Return (X, Y) of the center of cell containing provided text 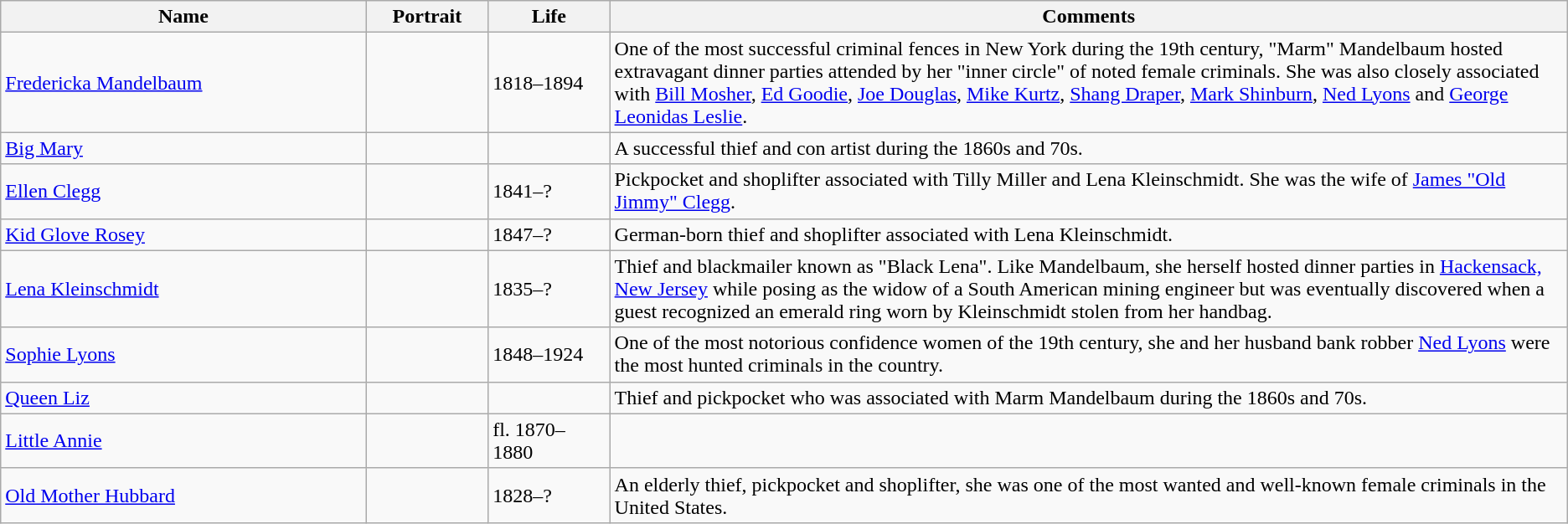
Comments (1089, 17)
fl. 1870–1880 (549, 440)
Fredericka Mandelbaum (183, 82)
Queen Liz (183, 398)
1828–? (549, 496)
Life (549, 17)
A successful thief and con artist during the 1860s and 70s. (1089, 148)
Name (183, 17)
Lena Kleinschmidt (183, 289)
Pickpocket and shoplifter associated with Tilly Miller and Lena Kleinschmidt. She was the wife of James "Old Jimmy" Clegg. (1089, 191)
1841–? (549, 191)
Big Mary (183, 148)
1847–? (549, 234)
Ellen Clegg (183, 191)
German-born thief and shoplifter associated with Lena Kleinschmidt. (1089, 234)
Kid Glove Rosey (183, 234)
Little Annie (183, 440)
Thief and pickpocket who was associated with Marm Mandelbaum during the 1860s and 70s. (1089, 398)
1818–1894 (549, 82)
Sophie Lyons (183, 355)
Portrait (427, 17)
1835–? (549, 289)
1848–1924 (549, 355)
An elderly thief, pickpocket and shoplifter, she was one of the most wanted and well-known female criminals in the United States. (1089, 496)
Old Mother Hubbard (183, 496)
